Extract the (x, y) coordinate from the center of the cell holding the provided text.  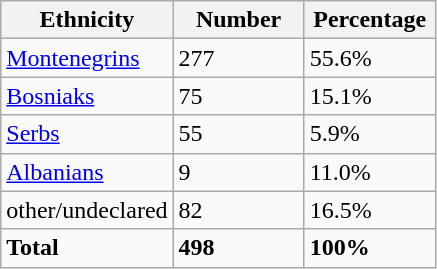
Number (238, 20)
Ethnicity (87, 20)
Montenegrins (87, 58)
Albanians (87, 172)
Serbs (87, 134)
277 (238, 58)
16.5% (370, 210)
55.6% (370, 58)
15.1% (370, 96)
75 (238, 96)
Percentage (370, 20)
Total (87, 248)
82 (238, 210)
100% (370, 248)
11.0% (370, 172)
Bosniaks (87, 96)
5.9% (370, 134)
9 (238, 172)
498 (238, 248)
55 (238, 134)
other/undeclared (87, 210)
